Determine the (x, y) coordinate at the center of the cell enclosing the given text.  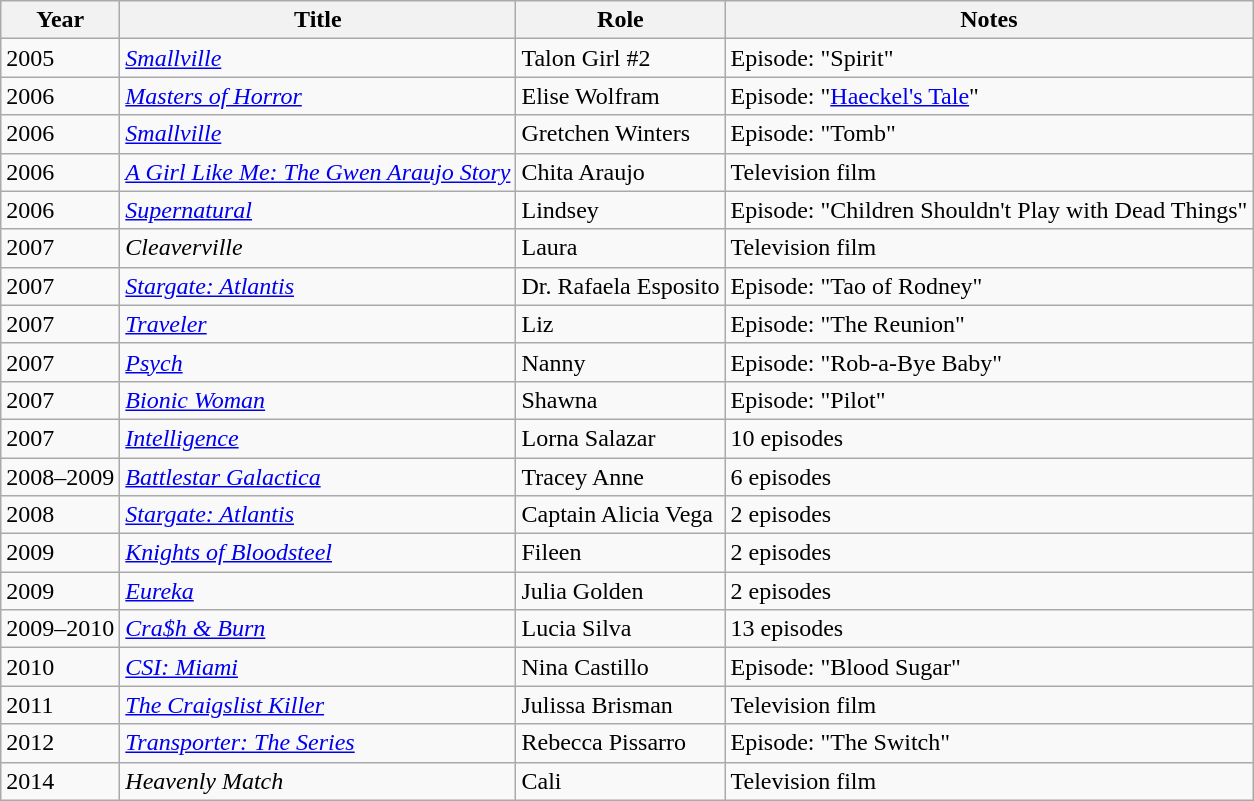
2009–2010 (60, 629)
Episode: "Blood Sugar" (989, 667)
Heavenly Match (318, 781)
Episode: "Rob-a-Bye Baby" (989, 362)
The Craigslist Killer (318, 705)
2012 (60, 743)
Nina Castillo (620, 667)
13 episodes (989, 629)
Notes (989, 20)
6 episodes (989, 477)
Lucia Silva (620, 629)
Title (318, 20)
Cra$h & Burn (318, 629)
Laura (620, 248)
Tracey Anne (620, 477)
Bionic Woman (318, 400)
Eureka (318, 591)
Lindsey (620, 210)
Battlestar Galactica (318, 477)
Cleaverville (318, 248)
Chita Araujo (620, 172)
Liz (620, 324)
2008 (60, 515)
2008–2009 (60, 477)
Intelligence (318, 438)
Elise Wolfram (620, 96)
Talon Girl #2 (620, 58)
2014 (60, 781)
Role (620, 20)
Captain Alicia Vega (620, 515)
A Girl Like Me: The Gwen Araujo Story (318, 172)
Year (60, 20)
Psych (318, 362)
Episode: "Children Shouldn't Play with Dead Things" (989, 210)
Traveler (318, 324)
Episode: "Tomb" (989, 134)
Nanny (620, 362)
Julissa Brisman (620, 705)
2005 (60, 58)
Transporter: The Series (318, 743)
Masters of Horror (318, 96)
10 episodes (989, 438)
Episode: "Tao of Rodney" (989, 286)
Episode: "Pilot" (989, 400)
Cali (620, 781)
Episode: "Haeckel's Tale" (989, 96)
Fileen (620, 553)
Gretchen Winters (620, 134)
Lorna Salazar (620, 438)
Supernatural (318, 210)
Episode: "The Switch" (989, 743)
2011 (60, 705)
Shawna (620, 400)
Dr. Rafaela Esposito (620, 286)
2010 (60, 667)
Julia Golden (620, 591)
Knights of Bloodsteel (318, 553)
CSI: Miami (318, 667)
Episode: "The Reunion" (989, 324)
Rebecca Pissarro (620, 743)
Episode: "Spirit" (989, 58)
